Pinpoint the cell where the given text exists, returning its [X, Y] midpoint coordinate. 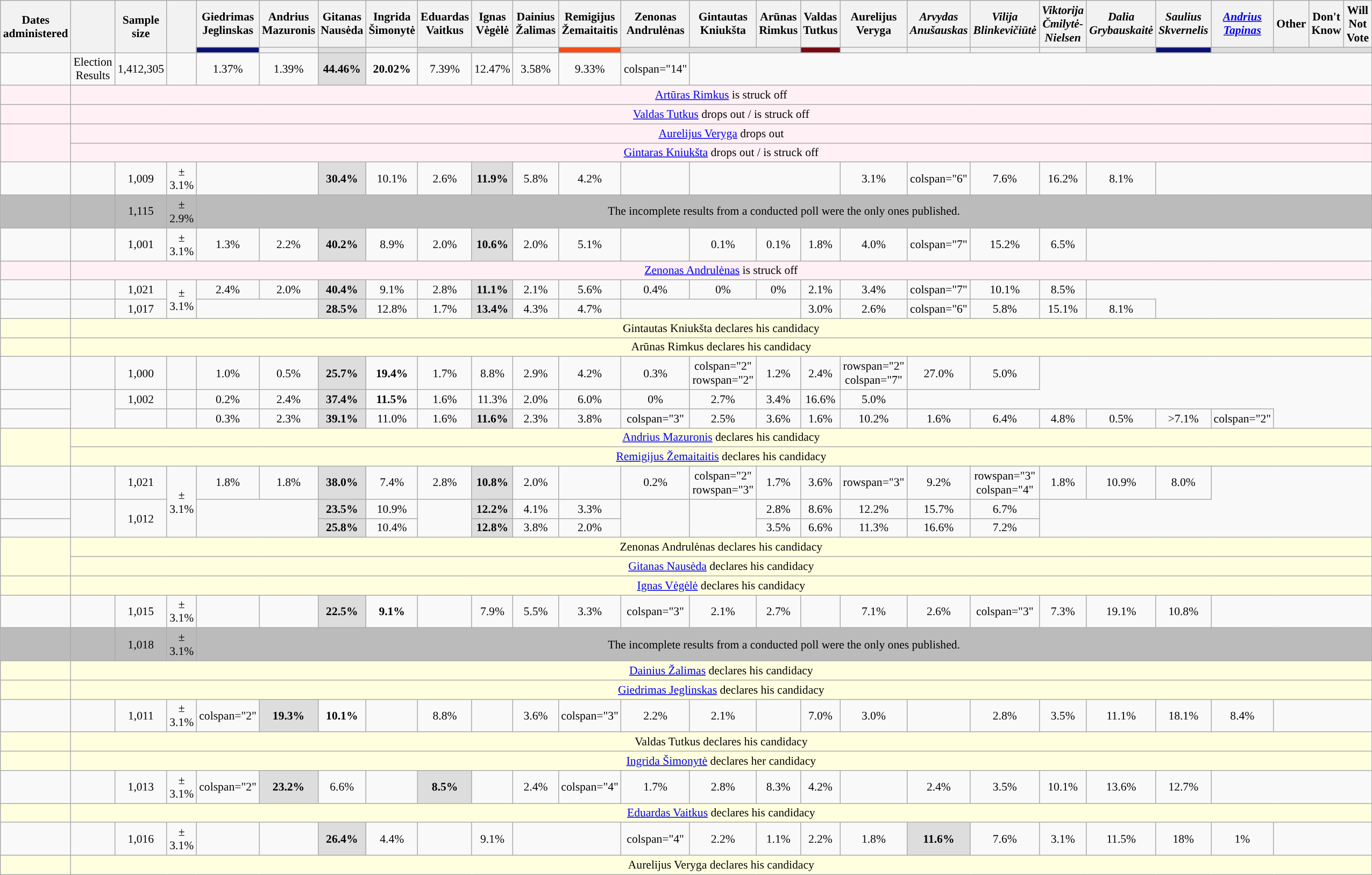
1,002 [141, 399]
Gintaras Kniukšta drops out / is struck off [721, 153]
Remigijus Žemaitaitis [589, 24]
39.1% [342, 419]
1,011 [141, 716]
5.1% [589, 244]
23.5% [342, 509]
30.4% [342, 179]
19.1% [1121, 611]
26.4% [342, 839]
13.4% [493, 309]
6.5% [1063, 244]
Arūnas Rimkus declares his candidacy [721, 347]
Eduardas Vaitkus [445, 24]
1,015 [141, 611]
13.6% [1121, 787]
7.0% [820, 716]
1.37% [228, 69]
Arūnas Rimkus [778, 24]
28.5% [342, 309]
3.58% [536, 69]
22.5% [342, 611]
16.2% [1063, 179]
Arvydas Anušauskas [939, 24]
4.3% [536, 309]
5.5% [536, 611]
Ingrida Šimonytė declares her candidacy [721, 761]
1,016 [141, 839]
Gitanas Nausėda [342, 24]
37.4% [342, 399]
Giedrimas Jeglinskas declares his candidacy [721, 690]
Artūras Rimkus is struck off [721, 95]
Vilija Blinkevičiūtė [1005, 24]
rowspan="2" colspan="7" [873, 373]
27.0% [939, 373]
1,018 [141, 645]
1,013 [141, 787]
40.4% [342, 290]
Aurelijus Veryga drops out [721, 133]
1.1% [778, 839]
1% [1242, 839]
12.47% [493, 69]
Giedrimas Jeglinskas [228, 24]
Dalia Grybauskaitė [1121, 24]
9.2% [939, 483]
Dates administered [35, 27]
4.4% [392, 839]
38.0% [342, 483]
colspan="2" rowspan="3" [723, 483]
1,017 [141, 309]
Eduardas Vaitkus declares his candidacy [721, 813]
Andrius Tapinas [1242, 24]
19.4% [392, 373]
15.2% [1005, 244]
Gintautas Kniukšta declares his candidacy [721, 328]
Zenonas Andrulėnas is struck off [721, 271]
1.2% [778, 373]
Andrius Mazuronis [288, 24]
10.2% [873, 419]
11.0% [392, 419]
Will Not Vote [1357, 24]
Remigijus Žemaitaitis declares his candidacy [721, 457]
8.4% [1242, 716]
Zenonas Andrulėnas declares his candidacy [721, 547]
Aurelijus Veryga declares his candidacy [721, 865]
15.7% [939, 509]
Ignas Vėgėlė declares his candidacy [721, 585]
2.9% [536, 373]
1,001 [141, 244]
20.02% [392, 69]
7.4% [392, 483]
4.8% [1063, 419]
10.4% [392, 528]
Gitanas Nausėda declares his candidacy [721, 567]
Saulius Skvernelis [1183, 24]
Valdas Tutkus declares his candidacy [721, 742]
Valdas Tutkus [820, 24]
11.9% [493, 179]
4.0% [873, 244]
8.9% [392, 244]
>7.1% [1183, 419]
Don't Know [1326, 24]
1.0% [228, 373]
8.6% [820, 509]
8.0% [1183, 483]
44.46% [342, 69]
4.1% [536, 509]
0.4% [655, 290]
4.7% [589, 309]
Zenonas Andrulėnas [655, 24]
Other [1291, 24]
7.9% [493, 611]
± 2.9% [182, 212]
6.7% [1005, 509]
8.3% [778, 787]
Gintautas Kniukšta [723, 24]
10.6% [493, 244]
7.3% [1063, 611]
Aurelijus Veryga [873, 24]
Ingrida Šimonytė [392, 24]
18% [1183, 839]
Andrius Mazuronis declares his candidacy [721, 438]
2.5% [723, 419]
1,009 [141, 179]
6.0% [589, 399]
1,412,305 [141, 69]
Valdas Tutkus drops out / is struck off [721, 115]
40.2% [342, 244]
7.39% [445, 69]
1,012 [141, 519]
1,000 [141, 373]
Dainius Žalimas [536, 24]
25.7% [342, 373]
colspan="2" rowspan="2" [723, 373]
6.4% [1005, 419]
1.3% [228, 244]
23.2% [288, 787]
25.8% [342, 528]
Viktorija Čmilytė-Nielsen [1063, 24]
rowspan="3" colspan="4" [1005, 483]
1.39% [288, 69]
Dainius Žalimas declares his candidacy [721, 671]
rowspan="3" [873, 483]
12.7% [1183, 787]
7.1% [873, 611]
15.1% [1063, 309]
19.3% [288, 716]
9.33% [589, 69]
Samplesize [141, 27]
Election Results [93, 69]
1,115 [141, 212]
Ignas Vėgėlė [493, 24]
5.6% [589, 290]
18.1% [1183, 716]
7.2% [1005, 528]
colspan="14" [655, 69]
